Output the [X, Y] coordinate of the center of the cell containing the given text.  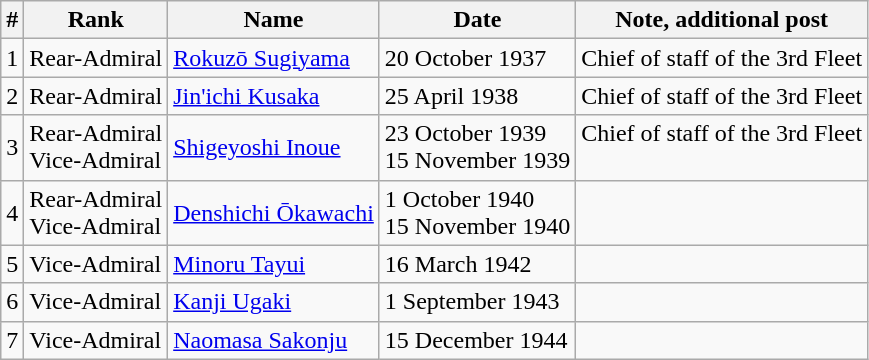
7 [12, 340]
4 [12, 212]
1 [12, 58]
Jin'ichi Kusaka [274, 96]
1 September 1943 [477, 302]
Name [274, 20]
23 October 193915 November 1939 [477, 148]
Rokuzō Sugiyama [274, 58]
Note, additional post [722, 20]
25 April 1938 [477, 96]
2 [12, 96]
# [12, 20]
Kanji Ugaki [274, 302]
3 [12, 148]
Rank [96, 20]
1 October 194015 November 1940 [477, 212]
5 [12, 264]
Naomasa Sakonju [274, 340]
Minoru Tayui [274, 264]
Denshichi Ōkawachi [274, 212]
Date [477, 20]
6 [12, 302]
15 December 1944 [477, 340]
20 October 1937 [477, 58]
16 March 1942 [477, 264]
Shigeyoshi Inoue [274, 148]
